Return [x, y] of the center of cell containing provided text 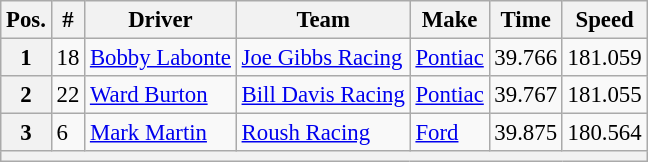
Joe Gibbs Racing [323, 58]
Time [526, 20]
Ward Burton [161, 95]
Speed [604, 20]
Team [323, 20]
39.875 [526, 133]
39.767 [526, 95]
Mark Martin [161, 133]
Make [450, 20]
Pos. [26, 20]
Ford [450, 133]
# [68, 20]
22 [68, 95]
Roush Racing [323, 133]
Bobby Labonte [161, 58]
1 [26, 58]
181.055 [604, 95]
2 [26, 95]
3 [26, 133]
18 [68, 58]
39.766 [526, 58]
Driver [161, 20]
180.564 [604, 133]
Bill Davis Racing [323, 95]
181.059 [604, 58]
6 [68, 133]
